Search for the cell housing the specified text and yield its [X, Y] center coordinate. 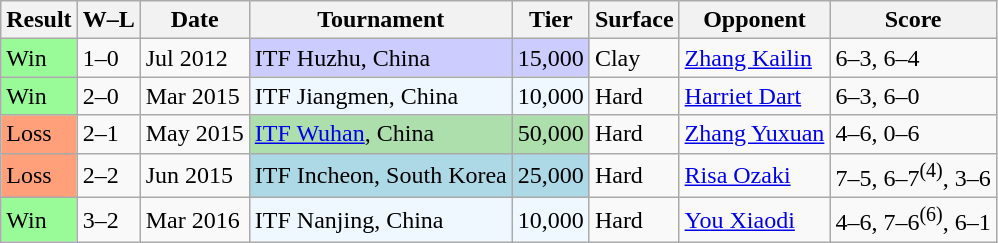
Mar 2016 [194, 220]
W–L [108, 20]
15,000 [550, 58]
Tournament [380, 20]
Jul 2012 [194, 58]
Risa Ozaki [754, 176]
ITF Jiangmen, China [380, 96]
2–2 [108, 176]
Surface [634, 20]
ITF Wuhan, China [380, 134]
6–3, 6–4 [913, 58]
ITF Incheon, South Korea [380, 176]
25,000 [550, 176]
Zhang Kailin [754, 58]
Opponent [754, 20]
May 2015 [194, 134]
1–0 [108, 58]
2–0 [108, 96]
ITF Nanjing, China [380, 220]
Clay [634, 58]
4–6, 0–6 [913, 134]
50,000 [550, 134]
Result [39, 20]
Mar 2015 [194, 96]
Tier [550, 20]
7–5, 6–7(4), 3–6 [913, 176]
6–3, 6–0 [913, 96]
Zhang Yuxuan [754, 134]
Date [194, 20]
3–2 [108, 220]
Score [913, 20]
You Xiaodi [754, 220]
2–1 [108, 134]
ITF Huzhu, China [380, 58]
Jun 2015 [194, 176]
4–6, 7–6(6), 6–1 [913, 220]
Harriet Dart [754, 96]
